Identify which cell holds the provided text, then report its (X, Y) central coordinate. 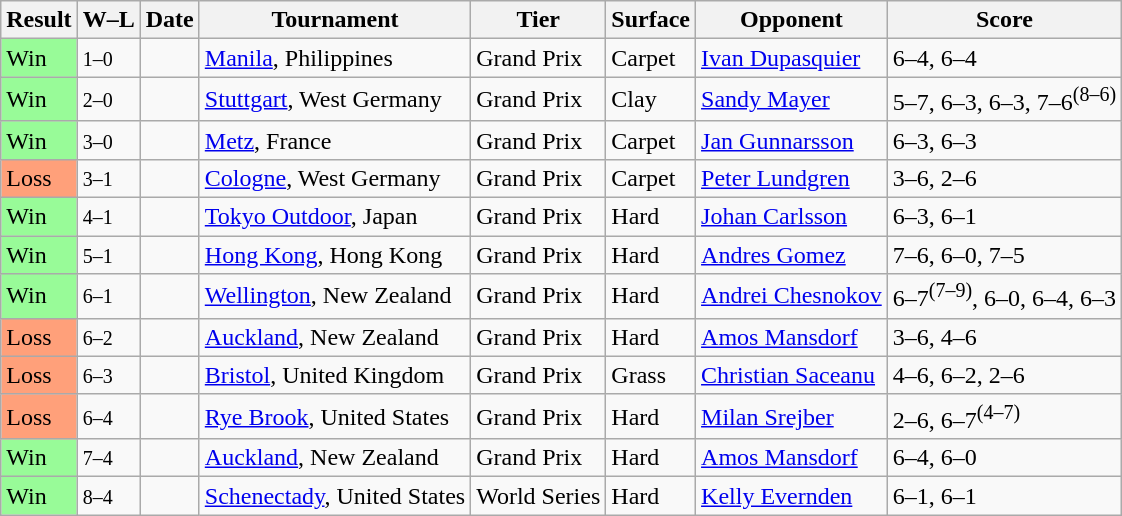
6–1, 6–1 (1004, 496)
3–0 (108, 140)
Tournament (334, 20)
Tier (538, 20)
Opponent (792, 20)
4–6, 6–2, 2–6 (1004, 375)
Andres Gomez (792, 255)
6–3, 6–3 (1004, 140)
6–4, 6–0 (1004, 458)
5–7, 6–3, 6–3, 7–6(8–6) (1004, 100)
Surface (651, 20)
4–1 (108, 217)
Jan Gunnarsson (792, 140)
6–4 (108, 416)
Date (170, 20)
Result (39, 20)
Metz, France (334, 140)
Hong Kong, Hong Kong (334, 255)
7–4 (108, 458)
Ivan Dupasquier (792, 58)
Milan Srejber (792, 416)
7–6, 6–0, 7–5 (1004, 255)
Score (1004, 20)
8–4 (108, 496)
Sandy Mayer (792, 100)
3–6, 2–6 (1004, 178)
Andrei Chesnokov (792, 296)
6–1 (108, 296)
3–1 (108, 178)
5–1 (108, 255)
Cologne, West Germany (334, 178)
2–0 (108, 100)
World Series (538, 496)
2–6, 6–7(4–7) (1004, 416)
1–0 (108, 58)
Christian Saceanu (792, 375)
6–7(7–9), 6–0, 6–4, 6–3 (1004, 296)
Bristol, United Kingdom (334, 375)
6–3, 6–1 (1004, 217)
Stuttgart, West Germany (334, 100)
6–2 (108, 337)
Manila, Philippines (334, 58)
6–4, 6–4 (1004, 58)
Wellington, New Zealand (334, 296)
Clay (651, 100)
6–3 (108, 375)
Kelly Evernden (792, 496)
Schenectady, United States (334, 496)
Peter Lundgren (792, 178)
Grass (651, 375)
Tokyo Outdoor, Japan (334, 217)
3–6, 4–6 (1004, 337)
Rye Brook, United States (334, 416)
Johan Carlsson (792, 217)
W–L (108, 20)
